Extract the (x, y) coordinate from the center of the cell holding the provided text.  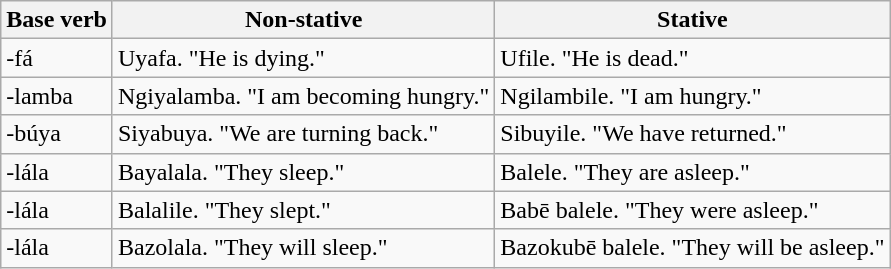
-lamba (57, 96)
Balele. "They are asleep." (692, 172)
Sibuyile. "We have returned." (692, 134)
Ufile. "He is dead." (692, 58)
Babē balele. "They were asleep." (692, 210)
Stative (692, 20)
Siyabuya. "We are turning back." (303, 134)
Balalile. "They slept." (303, 210)
-búya (57, 134)
Bazokubē balele. "They will be asleep." (692, 248)
-fá (57, 58)
Ngiyalamba. "I am becoming hungry." (303, 96)
Base verb (57, 20)
Bayalala. "They sleep." (303, 172)
Uyafa. "He is dying." (303, 58)
Bazolala. "They will sleep." (303, 248)
Non-stative (303, 20)
Ngilambile. "I am hungry." (692, 96)
